From the cell containing the given text, extract its center point as (X, Y) coordinate. 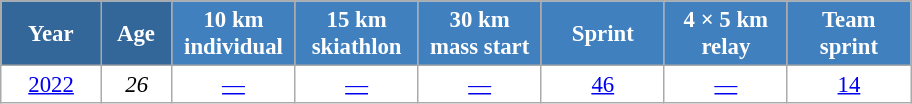
26 (136, 85)
10 km individual (234, 34)
14 (848, 85)
46 (602, 85)
15 km skiathlon (356, 34)
Sprint (602, 34)
Year (52, 34)
2022 (52, 85)
4 × 5 km relay (726, 34)
Team sprint (848, 34)
Age (136, 34)
30 km mass start (480, 34)
